Detect which cell encompasses the target text, then output its [x, y] center coordinate. 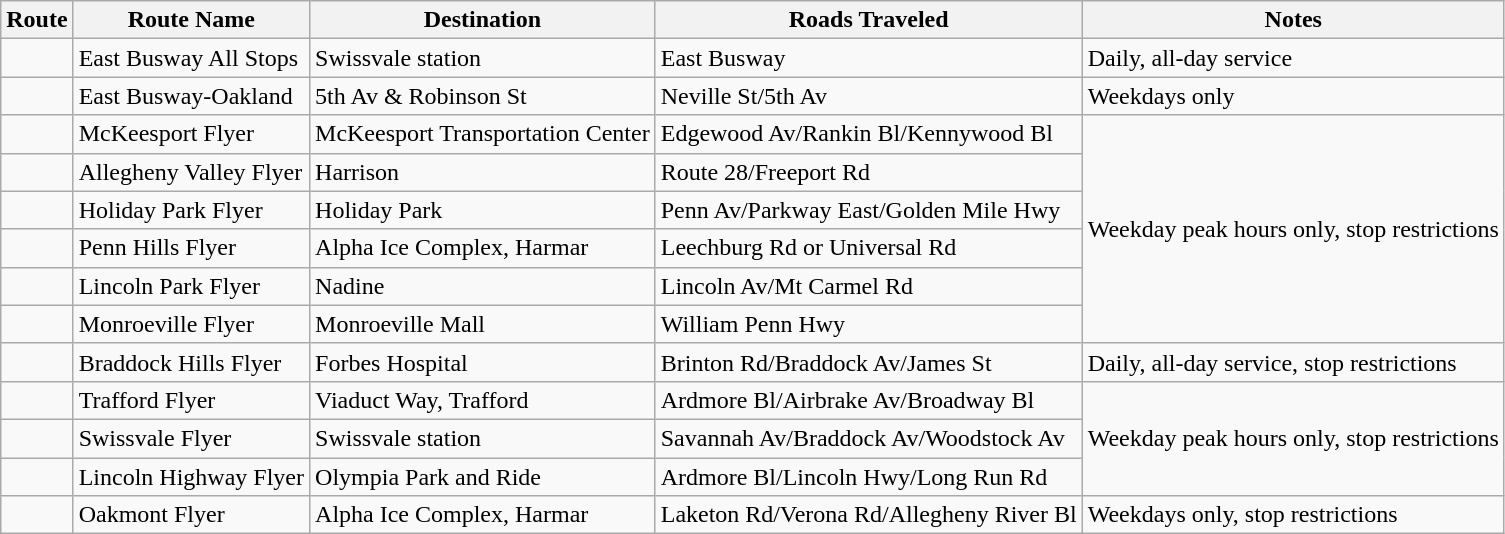
Oakmont Flyer [191, 515]
Penn Av/Parkway East/Golden Mile Hwy [868, 210]
Notes [1293, 20]
5th Av & Robinson St [483, 96]
Daily, all-day service, stop restrictions [1293, 362]
Destination [483, 20]
Savannah Av/Braddock Av/Woodstock Av [868, 438]
Viaduct Way, Trafford [483, 400]
Monroeville Flyer [191, 324]
Braddock Hills Flyer [191, 362]
Nadine [483, 286]
Swissvale Flyer [191, 438]
Holiday Park Flyer [191, 210]
Penn Hills Flyer [191, 248]
Roads Traveled [868, 20]
Lincoln Highway Flyer [191, 477]
Allegheny Valley Flyer [191, 172]
McKeesport Flyer [191, 134]
East Busway-Oakland [191, 96]
Route [37, 20]
Harrison [483, 172]
Edgewood Av/Rankin Bl/Kennywood Bl [868, 134]
McKeesport Transportation Center [483, 134]
Ardmore Bl/Lincoln Hwy/Long Run Rd [868, 477]
Ardmore Bl/Airbrake Av/Broadway Bl [868, 400]
East Busway All Stops [191, 58]
Leechburg Rd or Universal Rd [868, 248]
Forbes Hospital [483, 362]
Route 28/Freeport Rd [868, 172]
Trafford Flyer [191, 400]
Neville St/5th Av [868, 96]
Daily, all-day service [1293, 58]
Lincoln Park Flyer [191, 286]
Laketon Rd/Verona Rd/Allegheny River Bl [868, 515]
Monroeville Mall [483, 324]
Weekdays only, stop restrictions [1293, 515]
East Busway [868, 58]
Brinton Rd/Braddock Av/James St [868, 362]
Holiday Park [483, 210]
Route Name [191, 20]
William Penn Hwy [868, 324]
Weekdays only [1293, 96]
Lincoln Av/Mt Carmel Rd [868, 286]
Olympia Park and Ride [483, 477]
